Detect which cell encompasses the target text, then output its [x, y] center coordinate. 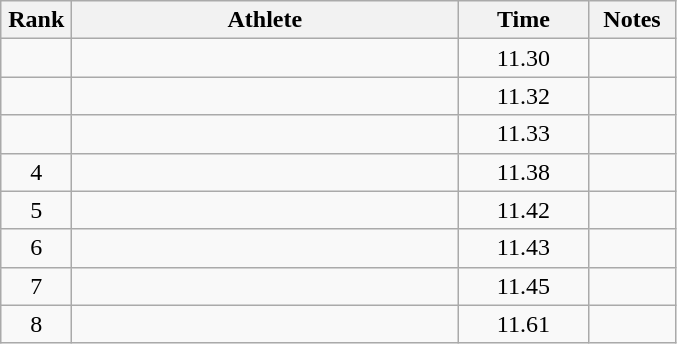
11.30 [524, 58]
8 [36, 324]
11.32 [524, 96]
11.38 [524, 172]
11.43 [524, 248]
Time [524, 20]
11.33 [524, 134]
6 [36, 248]
11.45 [524, 286]
Notes [632, 20]
11.42 [524, 210]
4 [36, 172]
Rank [36, 20]
7 [36, 286]
11.61 [524, 324]
5 [36, 210]
Athlete [265, 20]
